Provide the [x, y] coordinate of the cell's center where the given text is located.  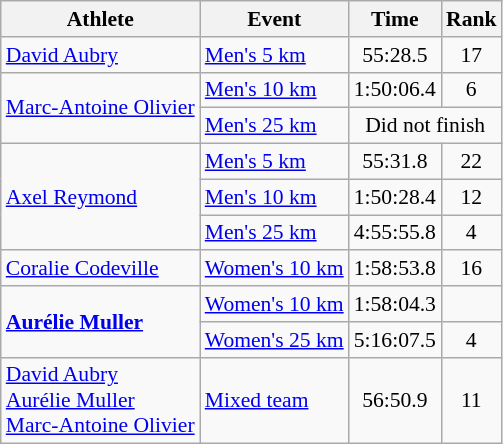
Time [395, 19]
Rank [472, 19]
22 [472, 162]
Did not finish [426, 126]
1:58:04.3 [395, 304]
Marc-Antoine Olivier [100, 108]
1:58:53.8 [395, 269]
12 [472, 197]
Aurélie Muller [100, 322]
1:50:28.4 [395, 197]
Mixed team [274, 400]
Athlete [100, 19]
Event [274, 19]
Women's 25 km [274, 340]
5:16:07.5 [395, 340]
11 [472, 400]
16 [472, 269]
David Aubry [100, 55]
6 [472, 90]
56:50.9 [395, 400]
David AubryAurélie MullerMarc-Antoine Olivier [100, 400]
4:55:55.8 [395, 233]
Coralie Codeville [100, 269]
1:50:06.4 [395, 90]
17 [472, 55]
55:28.5 [395, 55]
55:31.8 [395, 162]
Axel Reymond [100, 198]
